Detect which cell encompasses the target text, then output its (X, Y) center coordinate. 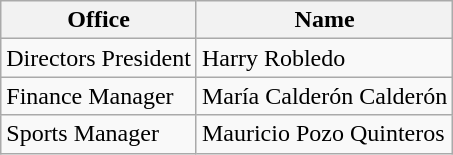
Name (324, 20)
Finance Manager (99, 96)
Directors President (99, 58)
Harry Robledo (324, 58)
Mauricio Pozo Quinteros (324, 134)
María Calderón Calderón (324, 96)
Sports Manager (99, 134)
Office (99, 20)
